Return the [x, y] coordinate for the center point of the cell that contains the specified text.  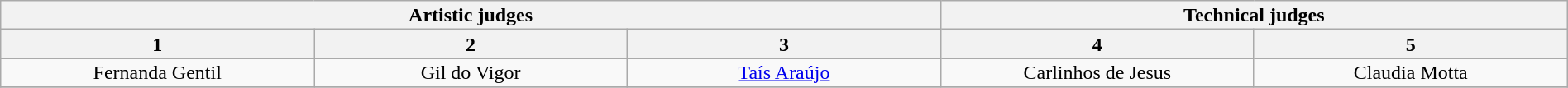
Fernanda Gentil [157, 72]
Artistic judges [471, 15]
3 [784, 44]
Taís Araújo [784, 72]
5 [1411, 44]
2 [471, 44]
1 [157, 44]
Gil do Vigor [471, 72]
Carlinhos de Jesus [1097, 72]
Technical judges [1254, 15]
Claudia Motta [1411, 72]
4 [1097, 44]
